Return the [x, y] coordinate for the center point of the cell that contains the specified text.  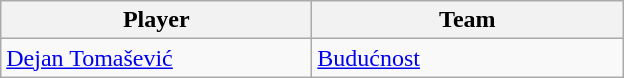
Player [156, 20]
Dejan Tomašević [156, 58]
Team [468, 20]
Budućnost [468, 58]
